Search for the cell housing the specified text and yield its (x, y) center coordinate. 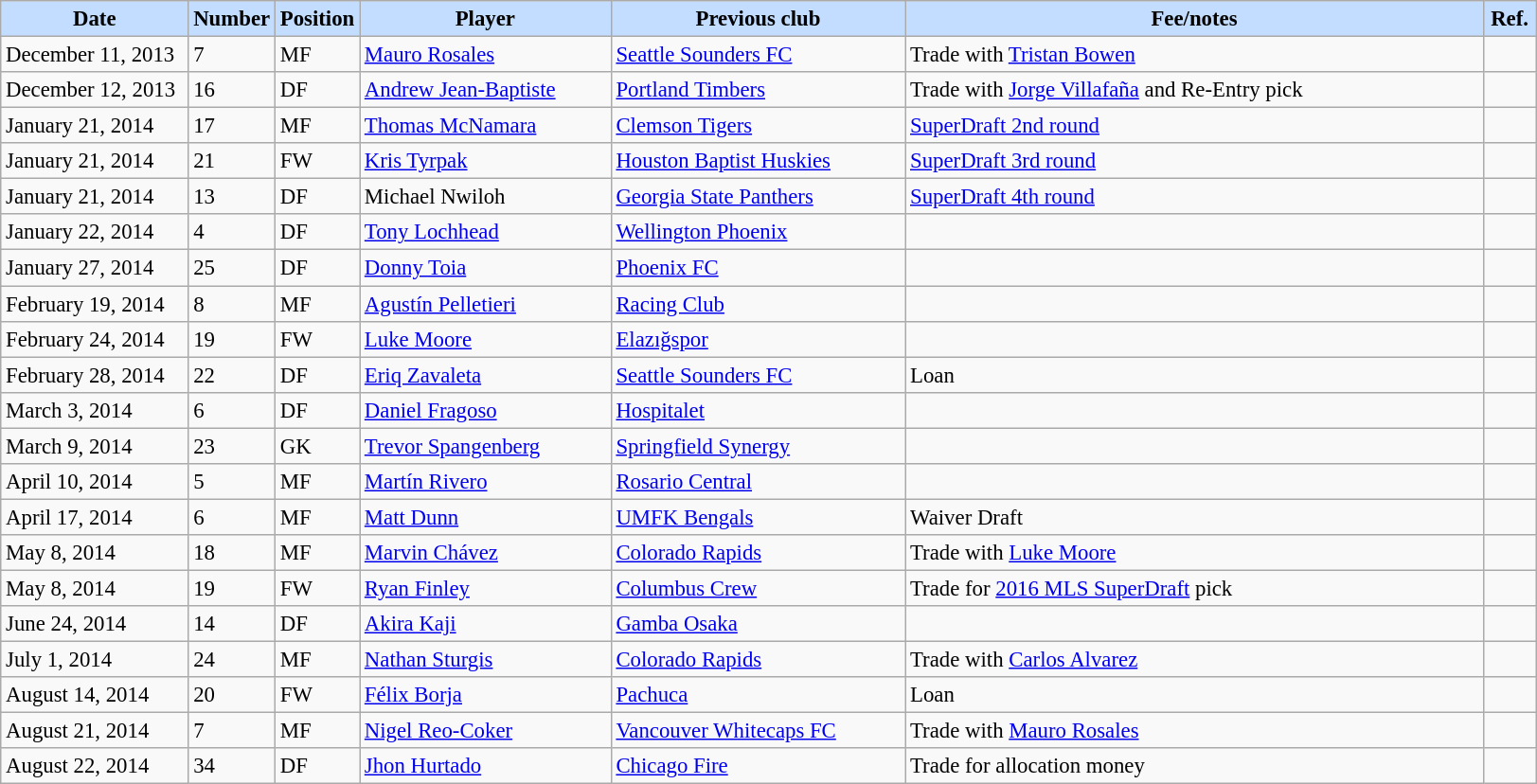
22 (232, 375)
December 12, 2013 (95, 90)
8 (232, 304)
February 24, 2014 (95, 339)
SuperDraft 3rd round (1195, 161)
Kris Tyrpak (486, 161)
Position (316, 19)
Clemson Tigers (758, 126)
April 17, 2014 (95, 517)
August 21, 2014 (95, 731)
Hospitalet (758, 410)
Springfield Synergy (758, 446)
Chicago Fire (758, 766)
Matt Dunn (486, 517)
January 22, 2014 (95, 232)
Waiver Draft (1195, 517)
5 (232, 482)
23 (232, 446)
34 (232, 766)
17 (232, 126)
Previous club (758, 19)
Eriq Zavaleta (486, 375)
Tony Lochhead (486, 232)
14 (232, 624)
Pachuca (758, 695)
Marvin Chávez (486, 553)
25 (232, 268)
SuperDraft 2nd round (1195, 126)
24 (232, 660)
Agustín Pelletieri (486, 304)
18 (232, 553)
Phoenix FC (758, 268)
20 (232, 695)
Donny Toia (486, 268)
Daniel Fragoso (486, 410)
Gamba Osaka (758, 624)
GK (316, 446)
Trade with Luke Moore (1195, 553)
Trade with Carlos Alvarez (1195, 660)
4 (232, 232)
Luke Moore (486, 339)
July 1, 2014 (95, 660)
13 (232, 197)
Vancouver Whitecaps FC (758, 731)
January 27, 2014 (95, 268)
Trade for 2016 MLS SuperDraft pick (1195, 588)
August 14, 2014 (95, 695)
Mauro Rosales (486, 55)
April 10, 2014 (95, 482)
Houston Baptist Huskies (758, 161)
UMFK Bengals (758, 517)
Trade with Mauro Rosales (1195, 731)
Number (232, 19)
February 19, 2014 (95, 304)
Elazığspor (758, 339)
Racing Club (758, 304)
Trade for allocation money (1195, 766)
Georgia State Panthers (758, 197)
Trade with Tristan Bowen (1195, 55)
Michael Nwiloh (486, 197)
21 (232, 161)
Rosario Central (758, 482)
Player (486, 19)
March 3, 2014 (95, 410)
Jhon Hurtado (486, 766)
Portland Timbers (758, 90)
Trevor Spangenberg (486, 446)
Nathan Sturgis (486, 660)
February 28, 2014 (95, 375)
June 24, 2014 (95, 624)
16 (232, 90)
Martín Rivero (486, 482)
Ref. (1510, 19)
Date (95, 19)
Fee/notes (1195, 19)
Columbus Crew (758, 588)
August 22, 2014 (95, 766)
Ryan Finley (486, 588)
March 9, 2014 (95, 446)
December 11, 2013 (95, 55)
Andrew Jean-Baptiste (486, 90)
SuperDraft 4th round (1195, 197)
Trade with Jorge Villafaña and Re-Entry pick (1195, 90)
Wellington Phoenix (758, 232)
Félix Borja (486, 695)
Thomas McNamara (486, 126)
Nigel Reo-Coker (486, 731)
Akira Kaji (486, 624)
